Capture the cell that displays the provided text and extract its [x, y] central coordinate. 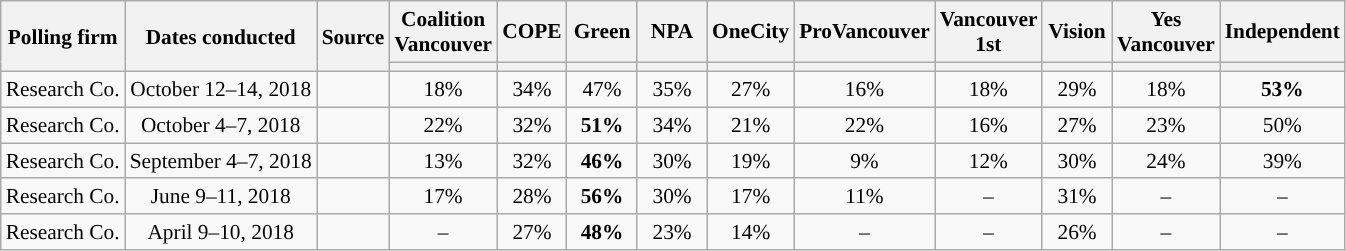
Polling firm [63, 36]
OneCity [750, 32]
19% [750, 161]
13% [443, 161]
48% [602, 232]
24% [1166, 161]
Yes Vancouver [1166, 32]
October 4–7, 2018 [221, 126]
June 9–11, 2018 [221, 197]
39% [1282, 161]
NPA [672, 32]
Coalition Vancouver [443, 32]
11% [864, 197]
9% [864, 161]
26% [1077, 232]
September 4–7, 2018 [221, 161]
October 12–14, 2018 [221, 90]
12% [988, 161]
28% [532, 197]
ProVancouver [864, 32]
14% [750, 232]
Vancouver 1st [988, 32]
29% [1077, 90]
46% [602, 161]
Source [354, 36]
31% [1077, 197]
51% [602, 126]
53% [1282, 90]
Vision [1077, 32]
Dates conducted [221, 36]
COPE [532, 32]
50% [1282, 126]
21% [750, 126]
56% [602, 197]
47% [602, 90]
Independent [1282, 32]
Green [602, 32]
35% [672, 90]
April 9–10, 2018 [221, 232]
